Locate the cell with the specified text and output its (x, y) center coordinate. 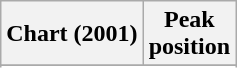
Peakposition (189, 34)
Chart (2001) (72, 34)
